Detect which cell encompasses the target text, then output its [x, y] center coordinate. 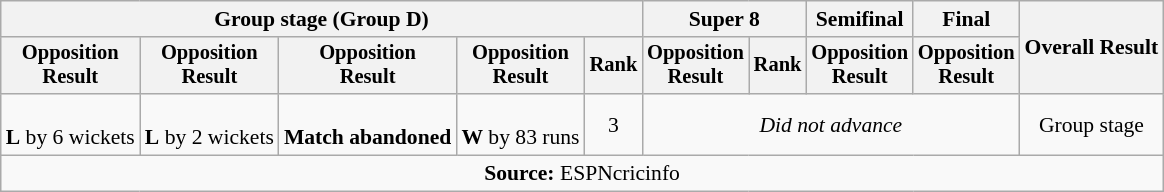
W by 83 runs [520, 124]
Final [966, 19]
3 [614, 124]
Match abandoned [368, 124]
Semifinal [860, 19]
Group stage [1092, 124]
Super 8 [724, 19]
Source: ESPNcricinfo [582, 174]
Did not advance [830, 124]
L by 2 wickets [210, 124]
Group stage (Group D) [322, 19]
L by 6 wickets [70, 124]
Overall Result [1092, 48]
